Locate the cell with the specified text and output its [X, Y] center coordinate. 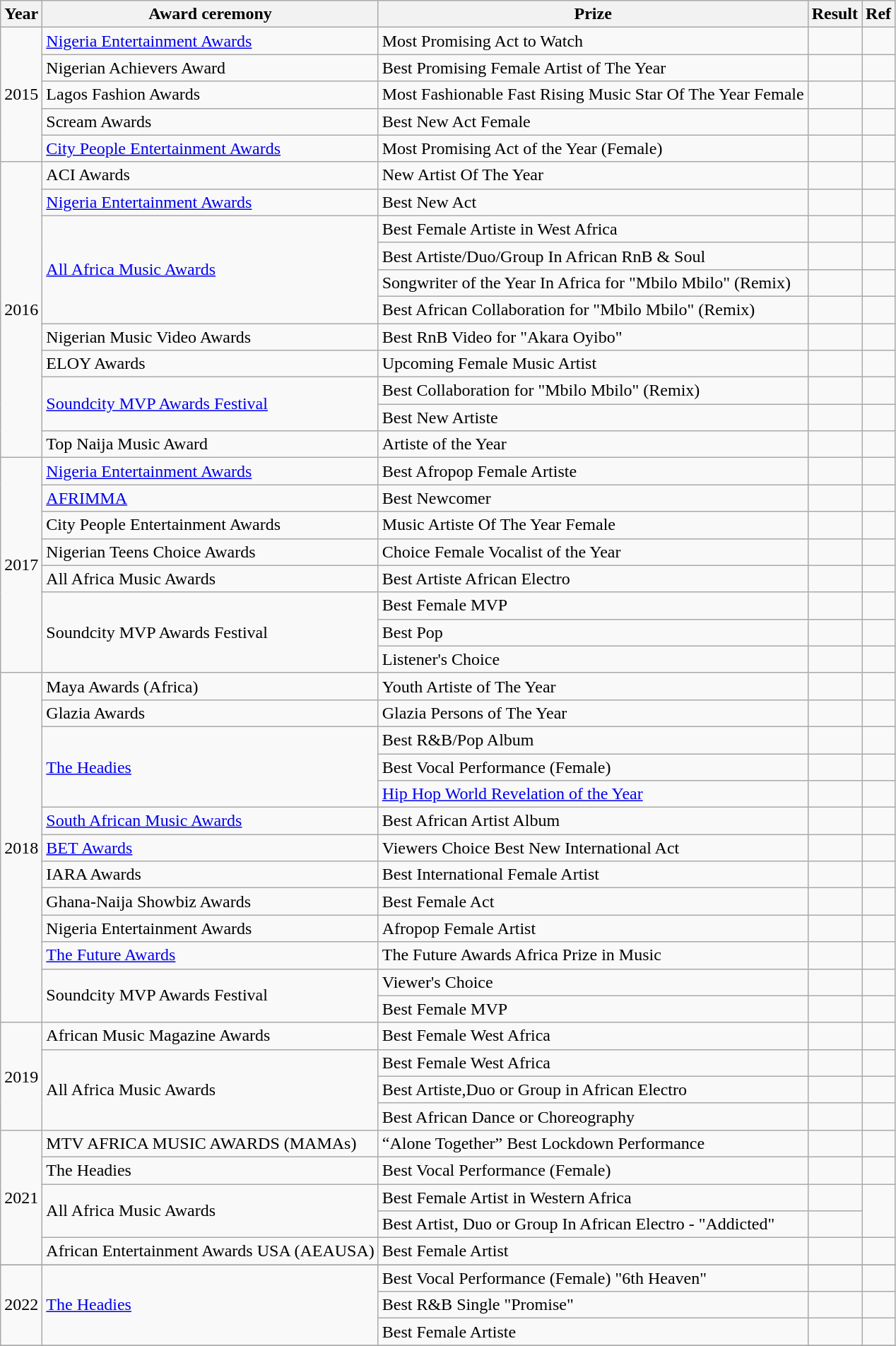
ELOY Awards [211, 364]
Best R&B Single "Promise" [593, 1305]
Best Artist, Duo or Group In African Electro - "Addicted" [593, 1224]
Best New Artiste [593, 418]
Best Female Artiste [593, 1332]
Most Promising Act of the Year (Female) [593, 148]
Afropop Female Artist [593, 928]
Best Female Artist in Western Africa [593, 1198]
Award ceremony [211, 14]
Best Afropop Female Artiste [593, 471]
BET Awards [211, 848]
Music Artiste Of The Year Female [593, 525]
Ref [879, 14]
Best New Act Female [593, 122]
Best African Collaboration for "Mbilo Mbilo" (Remix) [593, 309]
Best Pop [593, 632]
Best Female Act [593, 902]
Best New Act [593, 202]
Glazia Awards [211, 713]
IARA Awards [211, 875]
Prize [593, 14]
Youth Artiste of The Year [593, 686]
Best Artiste/Duo/Group In African RnB & Soul [593, 256]
Best International Female Artist [593, 875]
Maya Awards (Africa) [211, 686]
Ghana-Naija Showbiz Awards [211, 902]
Choice Female Vocalist of the Year [593, 552]
AFRIMMA [211, 498]
Best Artiste,Duo or Group in African Electro [593, 1090]
Best Vocal Performance (Female) "6th Heaven" [593, 1278]
2016 [21, 309]
Top Naija Music Award [211, 444]
Songwriter of the Year In Africa for "Mbilo Mbilo" (Remix) [593, 283]
African Music Magazine Awards [211, 1036]
Lagos Fashion Awards [211, 95]
Viewers Choice Best New International Act [593, 848]
Listener's Choice [593, 659]
The Future Awards Africa Prize in Music [593, 955]
ACI Awards [211, 175]
2018 [21, 848]
Best Newcomer [593, 498]
2017 [21, 565]
Best Artiste African Electro [593, 579]
MTV AFRICA MUSIC AWARDS (MAMAs) [211, 1143]
Artiste of the Year [593, 444]
South African Music Awards [211, 821]
Best Female Artist [593, 1251]
Most Promising Act to Watch [593, 41]
2022 [21, 1305]
“Alone Together” Best Lockdown Performance [593, 1143]
Best African Dance or Choreography [593, 1116]
Best Female Artiste in West Africa [593, 229]
Nigerian Achievers Award [211, 68]
Best Collaboration for "Mbilo Mbilo" (Remix) [593, 391]
Viewer's Choice [593, 982]
2021 [21, 1197]
Nigerian Teens Choice Awards [211, 552]
Best R&B/Pop Album [593, 740]
Hip Hop World Revelation of the Year [593, 794]
Best RnB Video for "Akara Oyibo" [593, 337]
Best African Artist Album [593, 821]
The Future Awards [211, 955]
Result [835, 14]
Scream Awards [211, 122]
Glazia Persons of The Year [593, 713]
Best Promising Female Artist of The Year [593, 68]
Most Fashionable Fast Rising Music Star Of The Year Female [593, 95]
New Artist Of The Year [593, 175]
2015 [21, 95]
African Entertainment Awards USA (AEAUSA) [211, 1251]
Upcoming Female Music Artist [593, 364]
Nigerian Music Video Awards [211, 337]
2019 [21, 1076]
Year [21, 14]
